From the cell containing the given text, extract its center point as [X, Y] coordinate. 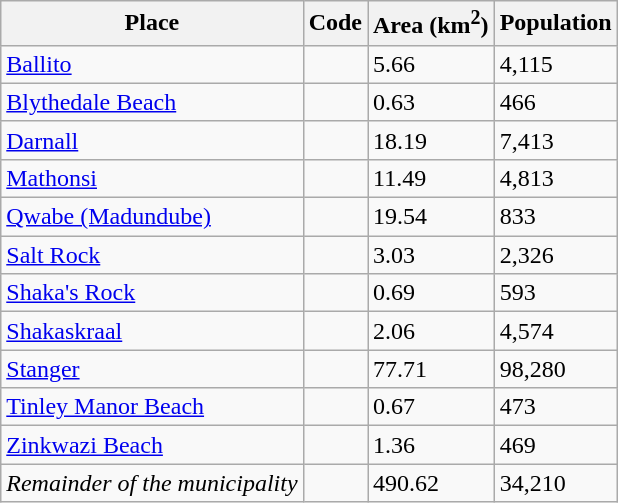
7,413 [556, 140]
490.62 [432, 483]
2,326 [556, 255]
466 [556, 102]
98,280 [556, 369]
0.69 [432, 293]
4,574 [556, 331]
34,210 [556, 483]
Population [556, 24]
Tinley Manor Beach [152, 407]
Blythedale Beach [152, 102]
Qwabe (Madundube) [152, 217]
4,115 [556, 64]
11.49 [432, 178]
5.66 [432, 64]
Area (km2) [432, 24]
2.06 [432, 331]
Darnall [152, 140]
1.36 [432, 445]
19.54 [432, 217]
Shakaskraal [152, 331]
Ballito [152, 64]
0.63 [432, 102]
4,813 [556, 178]
469 [556, 445]
Stanger [152, 369]
593 [556, 293]
3.03 [432, 255]
Remainder of the municipality [152, 483]
Salt Rock [152, 255]
18.19 [432, 140]
473 [556, 407]
0.67 [432, 407]
77.71 [432, 369]
Shaka's Rock [152, 293]
Mathonsi [152, 178]
833 [556, 217]
Place [152, 24]
Code [335, 24]
Zinkwazi Beach [152, 445]
